Scan for the cell matching the given text and deliver its [X, Y] coordinate at center. 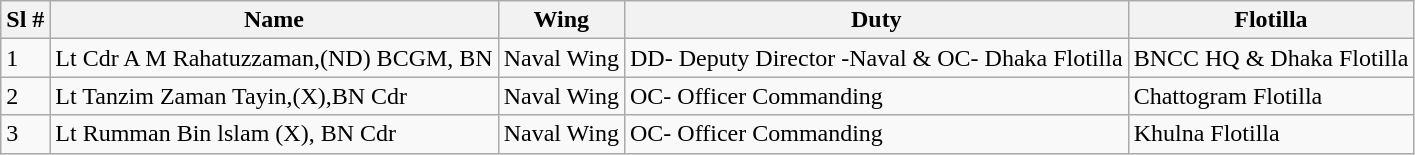
Lt Rumman Bin lslam (X), BN Cdr [274, 134]
BNCC HQ & Dhaka Flotilla [1271, 58]
Chattogram Flotilla [1271, 96]
Wing [561, 20]
DD- Deputy Director -Naval & OC- Dhaka Flotilla [876, 58]
Name [274, 20]
Khulna Flotilla [1271, 134]
1 [26, 58]
Sl # [26, 20]
Flotilla [1271, 20]
Lt Cdr A M Rahatuzzaman,(ND) BCGM, BN [274, 58]
Lt Tanzim Zaman Tayin,(X),BN Cdr [274, 96]
2 [26, 96]
Duty [876, 20]
3 [26, 134]
